Return (X, Y) of the center of cell containing provided text 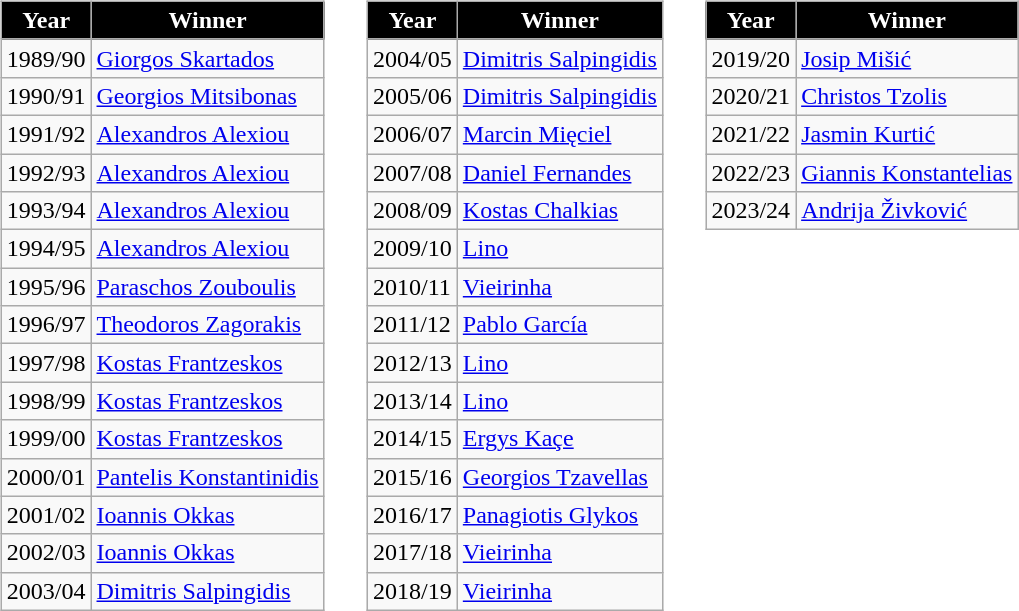
2017/18 (413, 553)
2010/11 (413, 287)
1996/97 (46, 325)
1997/98 (46, 363)
1998/99 (46, 401)
2009/10 (413, 249)
2014/15 (413, 439)
Paraschos Zouboulis (208, 287)
2012/13 (413, 363)
2006/07 (413, 134)
1990/91 (46, 96)
2020/21 (751, 96)
2011/12 (413, 325)
2000/01 (46, 477)
2003/04 (46, 591)
2018/19 (413, 591)
1992/93 (46, 173)
Theodoros Zagorakis (208, 325)
2016/17 (413, 515)
2001/02 (46, 515)
Giorgos Skartados (208, 58)
2022/23 (751, 173)
2005/06 (413, 96)
2021/22 (751, 134)
Marcin Mięciel (560, 134)
2019/20 (751, 58)
Pablo García (560, 325)
Giannis Konstantelias (907, 173)
Georgios Tzavellas (560, 477)
1994/95 (46, 249)
2013/14 (413, 401)
2008/09 (413, 211)
2007/08 (413, 173)
Christos Tzolis (907, 96)
2015/16 (413, 477)
2002/03 (46, 553)
Pantelis Konstantinidis (208, 477)
1991/92 (46, 134)
2004/05 (413, 58)
1995/96 (46, 287)
1993/94 (46, 211)
Andrija Živković (907, 211)
1989/90 (46, 58)
Kostas Chalkias (560, 211)
2023/24 (751, 211)
Jasmin Kurtić (907, 134)
1999/00 (46, 439)
Ergys Kaçe (560, 439)
Josip Mišić (907, 58)
Georgios Mitsibonas (208, 96)
Panagiotis Glykos (560, 515)
Daniel Fernandes (560, 173)
